Output the [x, y] coordinate of the center of the cell containing the given text.  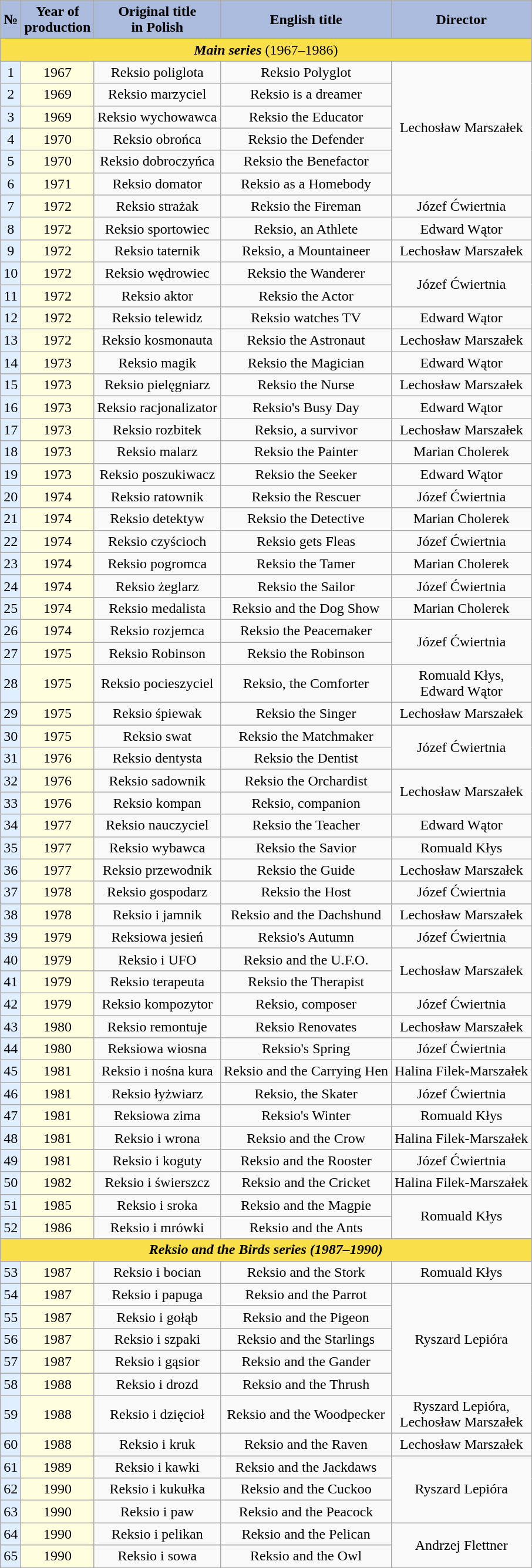
Reksio and the Stork [307, 1272]
27 [11, 653]
Reksio the Actor [307, 295]
Reksio Renovates [307, 1027]
33 [11, 803]
Reksio the Orchardist [307, 781]
Reksio the Nurse [307, 385]
Reksio kosmonauta [157, 340]
Reksio is a dreamer [307, 95]
Reksio gets Fleas [307, 541]
Reksio, companion [307, 803]
Reksio domator [157, 184]
21 [11, 519]
Reksio i koguty [157, 1161]
Reksio śpiewak [157, 714]
Reksio the Seeker [307, 474]
Reksio wędrowiec [157, 273]
14 [11, 363]
40 [11, 959]
62 [11, 1489]
19 [11, 474]
25 [11, 608]
Reksio, a survivor [307, 430]
Reksio łyżwiarz [157, 1094]
Reksio pielęgniarz [157, 385]
60 [11, 1445]
Reksio i bocian [157, 1272]
28 [11, 683]
Reksio the Robinson [307, 653]
Reksio malarz [157, 452]
Reksio and the Woodpecker [307, 1415]
39 [11, 937]
8 [11, 228]
Reksio the Educator [307, 117]
55 [11, 1317]
Reksio i świerszcz [157, 1183]
54 [11, 1294]
Reksio i dzięcioł [157, 1415]
Reksio poszukiwacz [157, 474]
43 [11, 1027]
52 [11, 1228]
Reksio i sroka [157, 1205]
Reksio the Fireman [307, 206]
3 [11, 117]
Reksio, the Skater [307, 1094]
Reksio medalista [157, 608]
Reksio's Spring [307, 1049]
Reksio przewodnik [157, 870]
5 [11, 161]
Reksio i kukułka [157, 1489]
Ryszard Lepióra,Lechosław Marszałek [462, 1415]
Reksio Robinson [157, 653]
Reksio and the Parrot [307, 1294]
59 [11, 1415]
Reksio marzyciel [157, 95]
Reksio pocieszyciel [157, 683]
15 [11, 385]
61 [11, 1467]
Reksio strażak [157, 206]
Reksio żeglarz [157, 586]
Reksio and the Rooster [307, 1161]
Reksio terapeuta [157, 982]
Reksio i jamnik [157, 915]
Reksio the Savior [307, 848]
42 [11, 1004]
Romuald Kłys,Edward Wątor [462, 683]
37 [11, 892]
Reksio the Tamer [307, 564]
47 [11, 1116]
Reksio detektyw [157, 519]
49 [11, 1161]
Reksio the Wanderer [307, 273]
Reksio and the U.F.O. [307, 959]
Reksio kompozytor [157, 1004]
4 [11, 139]
Reksio and the Pigeon [307, 1317]
1 [11, 72]
Reksio sportowiec [157, 228]
53 [11, 1272]
1985 [58, 1205]
Reksio the Peacemaker [307, 630]
32 [11, 781]
1986 [58, 1228]
Reksio remontuje [157, 1027]
Reksio i mrówki [157, 1228]
6 [11, 184]
22 [11, 541]
Reksio and the Ants [307, 1228]
50 [11, 1183]
Reksio telewidz [157, 318]
Reksio kompan [157, 803]
Reksio i paw [157, 1512]
51 [11, 1205]
Reksio watches TV [307, 318]
Reksio the Matchmaker [307, 736]
Reksio's Winter [307, 1116]
18 [11, 452]
Reksio and the Pelican [307, 1534]
Reksio i kruk [157, 1445]
Reksio taternik [157, 251]
Reksio and the Peacock [307, 1512]
Reksio czyścioch [157, 541]
Reksio the Sailor [307, 586]
Reksio and the Raven [307, 1445]
24 [11, 586]
Reksio and the Owl [307, 1556]
Reksio and the Gander [307, 1361]
Reksio and the Crow [307, 1138]
Reksio the Magician [307, 363]
Reksio's Autumn [307, 937]
Reksio and the Cricket [307, 1183]
Reksio sadownik [157, 781]
Reksio obrońca [157, 139]
Reksio i pelikan [157, 1534]
Reksio pogromca [157, 564]
11 [11, 295]
Reksio dobroczyńca [157, 161]
Reksio the Astronaut [307, 340]
Reksio Polyglot [307, 72]
Reksio as a Homebody [307, 184]
Reksio and the Thrush [307, 1384]
Reksio nauczyciel [157, 825]
Reksio and the Magpie [307, 1205]
Reksio the Benefactor [307, 161]
Reksio the Detective [307, 519]
Reksio, a Mountaineer [307, 251]
Reksio the Singer [307, 714]
Reksio the Dentist [307, 758]
Reksio, the Comforter [307, 683]
44 [11, 1049]
34 [11, 825]
Reksio i szpaki [157, 1339]
Reksio the Host [307, 892]
Reksio magik [157, 363]
Reksio rozjemca [157, 630]
Director [462, 20]
7 [11, 206]
Reksio wybawca [157, 848]
31 [11, 758]
13 [11, 340]
Reksio the Painter [307, 452]
Reksio racjonalizator [157, 407]
Reksio rozbitek [157, 430]
Reksio swat [157, 736]
Reksio and the Birds series (1987–1990) [266, 1250]
Reksio i sowa [157, 1556]
Reksio wychowawca [157, 117]
12 [11, 318]
Reksio i gołąb [157, 1317]
1982 [58, 1183]
1967 [58, 72]
Reksio and the Dog Show [307, 608]
English title [307, 20]
Reksio and the Cuckoo [307, 1489]
Reksio, composer [307, 1004]
Reksio i papuga [157, 1294]
№ [11, 20]
29 [11, 714]
Reksio's Busy Day [307, 407]
Andrzej Flettner [462, 1545]
65 [11, 1556]
Reksio dentysta [157, 758]
Reksio i wrona [157, 1138]
Reksio i nośna kura [157, 1071]
Reksio and the Dachshund [307, 915]
Main series (1967–1986) [266, 50]
17 [11, 430]
58 [11, 1384]
Reksiowa jesień [157, 937]
16 [11, 407]
38 [11, 915]
Reksio the Defender [307, 139]
20 [11, 497]
Reksiowa zima [157, 1116]
Reksio, an Athlete [307, 228]
Reksio i gąsior [157, 1361]
10 [11, 273]
45 [11, 1071]
46 [11, 1094]
1971 [58, 184]
56 [11, 1339]
Reksio the Guide [307, 870]
Reksio ratownik [157, 497]
Original titlein Polish [157, 20]
1989 [58, 1467]
64 [11, 1534]
Reksio i UFO [157, 959]
57 [11, 1361]
63 [11, 1512]
Reksiowa wiosna [157, 1049]
35 [11, 848]
Reksio the Teacher [307, 825]
Reksio the Rescuer [307, 497]
Reksio the Therapist [307, 982]
Reksio and the Jackdaws [307, 1467]
Reksio aktor [157, 295]
48 [11, 1138]
36 [11, 870]
Reksio and the Carrying Hen [307, 1071]
Reksio and the Starlings [307, 1339]
41 [11, 982]
Year ofproduction [58, 20]
26 [11, 630]
Reksio gospodarz [157, 892]
Reksio poliglota [157, 72]
Reksio i drozd [157, 1384]
23 [11, 564]
2 [11, 95]
Reksio i kawki [157, 1467]
9 [11, 251]
30 [11, 736]
